Output the [X, Y] coordinate of the center of the cell containing the given text.  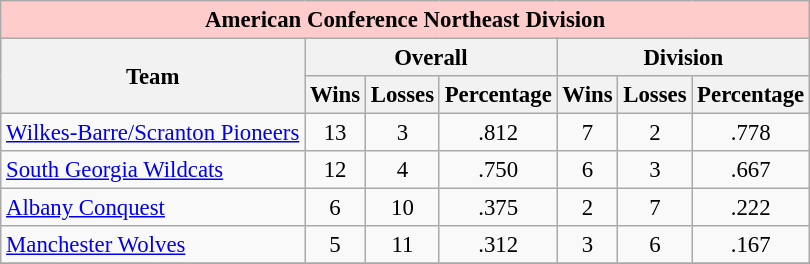
.167 [751, 245]
11 [402, 245]
.222 [751, 208]
South Georgia Wildcats [153, 170]
.375 [498, 208]
13 [336, 133]
5 [336, 245]
.312 [498, 245]
Overall [431, 58]
Albany Conquest [153, 208]
.812 [498, 133]
.750 [498, 170]
.778 [751, 133]
Wilkes-Barre/Scranton Pioneers [153, 133]
American Conference Northeast Division [406, 20]
.667 [751, 170]
Team [153, 76]
10 [402, 208]
Division [683, 58]
Manchester Wolves [153, 245]
4 [402, 170]
12 [336, 170]
